Provide the [X, Y] coordinate of the cell's center where the given text is located.  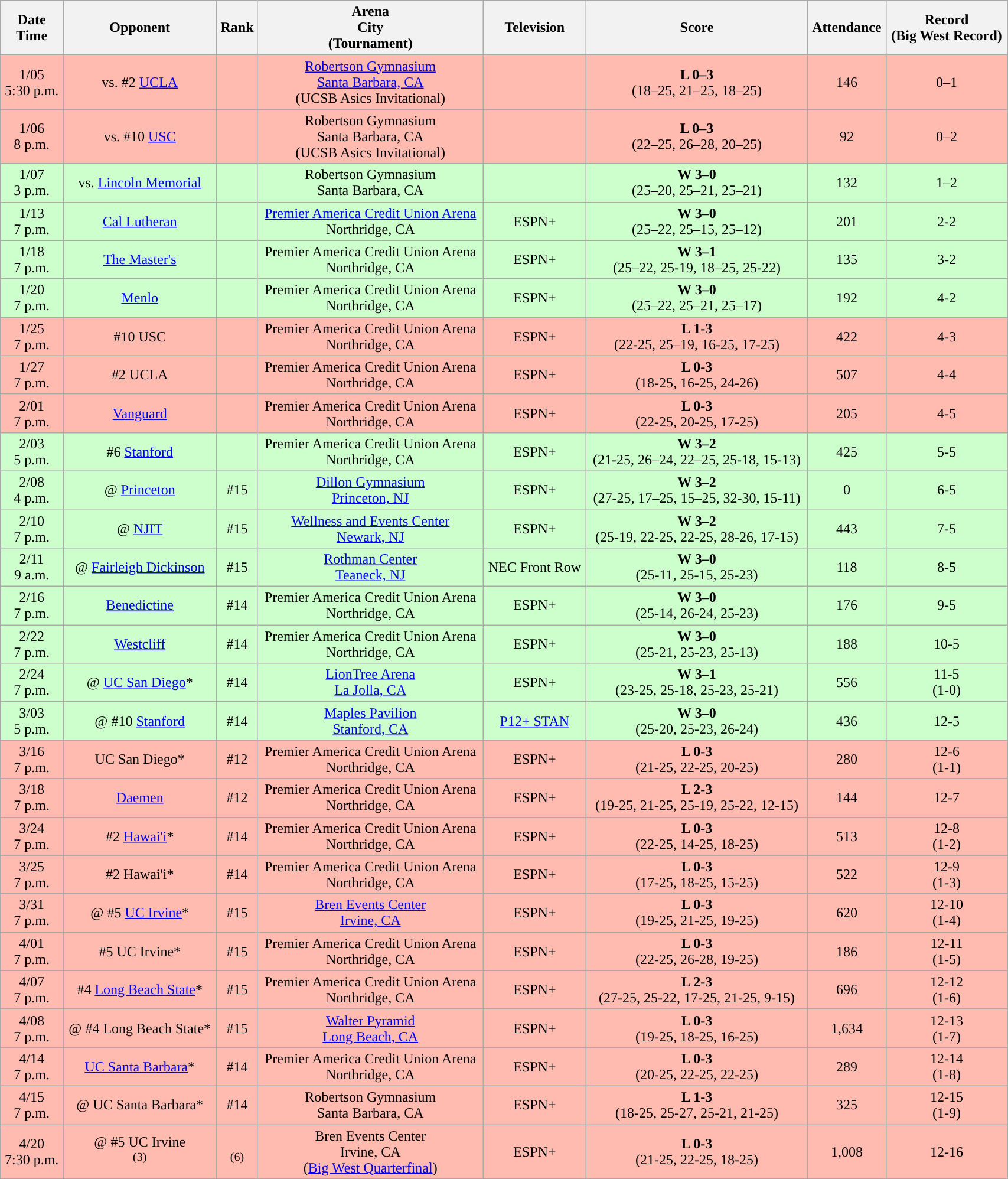
Benedictine [140, 606]
Menlo [140, 298]
Walter PyramidLong Beach, CA [370, 1028]
325 [847, 1105]
L 0-3(22-25, 20-25, 17-25) [697, 413]
522 [847, 874]
12-15(1-9) [946, 1105]
1/277 p.m. [32, 374]
W 3–0(25-11, 25-15, 25-23) [697, 567]
W 3–1(25–22, 25-19, 18–25, 25-22) [697, 260]
W 3–2(27-25, 17–25, 15–25, 32-30, 15-11) [697, 490]
135 [847, 260]
L 0–3(22–25, 26–28, 20–25) [697, 136]
1/187 p.m. [32, 260]
2/247 p.m. [32, 683]
12-12(1-6) [946, 990]
Bren Events CenterIrvine, CA(Big West Quarterfinal) [370, 1152]
Dillon GymnasiumPrinceton, NJ [370, 490]
L 0-3(19-25, 18-25, 16-25) [697, 1028]
UC Santa Barbara* [140, 1067]
7-5 [946, 528]
1,008 [847, 1152]
Westcliff [140, 644]
12-8(1-2) [946, 836]
L 0-3(20-25, 22-25, 22-25) [697, 1067]
L 0-3(22-25, 14-25, 18-25) [697, 836]
2-2 [946, 221]
2/035 p.m. [32, 451]
Rank [237, 28]
W 3–2(21-25, 26–24, 22–25, 25-18, 15-13) [697, 451]
DateTime [32, 28]
Record(Big West Record) [946, 28]
2/227 p.m. [32, 644]
@ #5 UC Irvine* [140, 913]
@ #10 Stanford [140, 721]
#6 Stanford [140, 451]
Attendance [847, 28]
443 [847, 528]
LionTree ArenaLa Jolla, CA [370, 683]
4/077 p.m. [32, 990]
144 [847, 797]
Vanguard [140, 413]
192 [847, 298]
L 1-3(22-25, 25–19, 16-25, 17-25) [697, 337]
1/068 p.m. [32, 136]
NEC Front Row [534, 567]
0–1 [946, 82]
5-5 [946, 451]
Maples PavilionStanford, CA [370, 721]
@ #5 UC Irvine(3) [140, 1152]
1/207 p.m. [32, 298]
@ Fairleigh Dickinson [140, 567]
P12+ STAN [534, 721]
@ #4 Long Beach State* [140, 1028]
507 [847, 374]
4/207:30 p.m. [32, 1152]
4-2 [946, 298]
176 [847, 606]
The Master's [140, 260]
118 [847, 567]
12-10(1-4) [946, 913]
3/247 p.m. [32, 836]
@ Princeton [140, 490]
3-2 [946, 260]
186 [847, 951]
2/017 p.m. [32, 413]
92 [847, 136]
9-5 [946, 606]
4/017 p.m. [32, 951]
12-11(1-5) [946, 951]
4-5 [946, 413]
1,634 [847, 1028]
#5 UC Irvine* [140, 951]
vs. #2 UCLA [140, 82]
1/137 p.m. [32, 221]
11-5(1-0) [946, 683]
Cal Lutheran [140, 221]
4/087 p.m. [32, 1028]
12-6(1-1) [946, 760]
(6) [237, 1152]
L 2-3(19-25, 21-25, 25-19, 25-22, 12-15) [697, 797]
#4 Long Beach State* [140, 990]
146 [847, 82]
3/035 p.m. [32, 721]
W 3–1(23-25, 25-18, 25-23, 25-21) [697, 683]
132 [847, 183]
L 0–3(18–25, 21–25, 18–25) [697, 82]
4-3 [946, 337]
W 3–0(25-21, 25-23, 25-13) [697, 644]
3/257 p.m. [32, 874]
2/107 p.m. [32, 528]
UC San Diego* [140, 760]
W 3–2(25-19, 22-25, 22-25, 28-26, 17-15) [697, 528]
12-9(1-3) [946, 874]
0 [847, 490]
#2 UCLA [140, 374]
@ UC Santa Barbara* [140, 1105]
425 [847, 451]
@ UC San Diego* [140, 683]
0–2 [946, 136]
ArenaCity(Tournament) [370, 28]
vs. Lincoln Memorial [140, 183]
4/147 p.m. [32, 1067]
696 [847, 990]
6-5 [946, 490]
W 3–0(25–20, 25–21, 25–21) [697, 183]
188 [847, 644]
L 0-3(22-25, 26-28, 19-25) [697, 951]
201 [847, 221]
Wellness and Events CenterNewark, NJ [370, 528]
12-13(1-7) [946, 1028]
3/167 p.m. [32, 760]
Bren Events CenterIrvine, CA [370, 913]
Rothman CenterTeaneck, NJ [370, 567]
12-5 [946, 721]
513 [847, 836]
W 3–0(25–22, 25–21, 25–17) [697, 298]
620 [847, 913]
3/317 p.m. [32, 913]
205 [847, 413]
4-4 [946, 374]
556 [847, 683]
Daemen [140, 797]
L 0-3(21-25, 22-25, 18-25) [697, 1152]
4/157 p.m. [32, 1105]
Television [534, 28]
1/257 p.m. [32, 337]
422 [847, 337]
2/167 p.m. [32, 606]
2/084 p.m. [32, 490]
W 3–0(25-20, 25-23, 26-24) [697, 721]
L 0-3(19-25, 21-25, 19-25) [697, 913]
12-7 [946, 797]
#10 USC [140, 337]
Score [697, 28]
10-5 [946, 644]
1–2 [946, 183]
12-14(1-8) [946, 1067]
L 0-3(18-25, 16-25, 24-26) [697, 374]
L 2-3(27-25, 25-22, 17-25, 21-25, 9-15) [697, 990]
1/055:30 p.m. [32, 82]
280 [847, 760]
vs. #10 USC [140, 136]
3/187 p.m. [32, 797]
L 1-3(18-25, 25-27, 25-21, 21-25) [697, 1105]
@ NJIT [140, 528]
Opponent [140, 28]
8-5 [946, 567]
289 [847, 1067]
W 3–0(25-14, 26-24, 25-23) [697, 606]
2/119 a.m. [32, 567]
12-16 [946, 1152]
L 0-3(17-25, 18-25, 15-25) [697, 874]
W 3–0(25–22, 25–15, 25–12) [697, 221]
L 0-3(21-25, 22-25, 20-25) [697, 760]
1/073 p.m. [32, 183]
436 [847, 721]
